Provide the [x, y] coordinate of the cell's center where the given text is located.  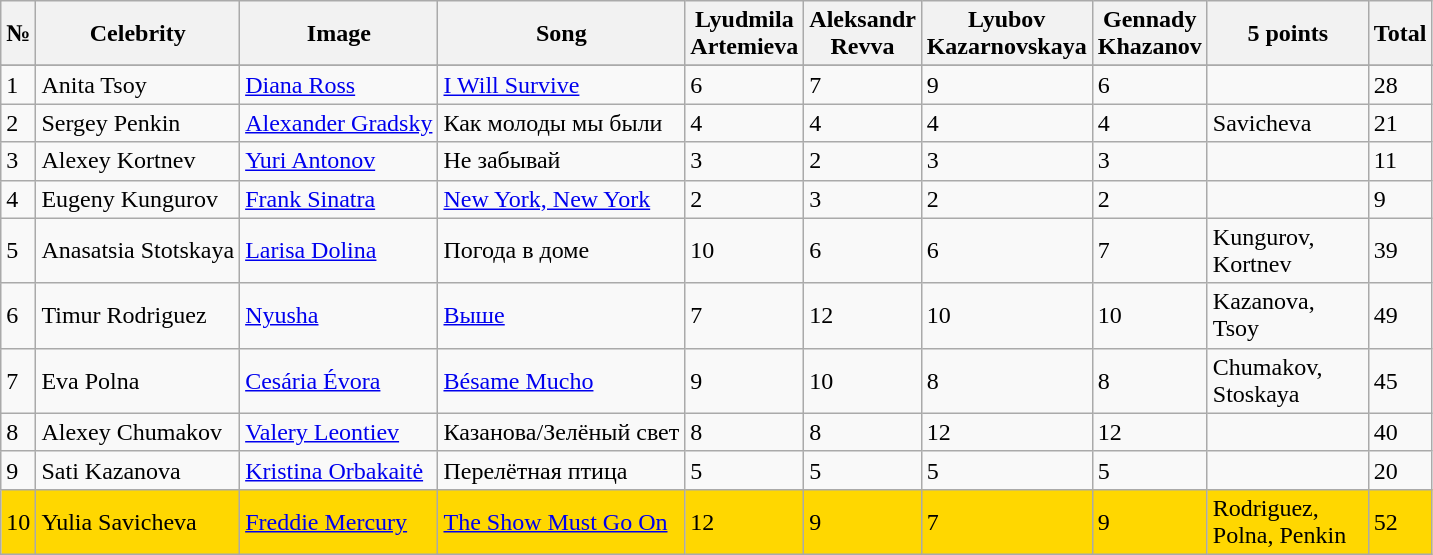
New York, New York [562, 199]
Kungurov, Kortnev [1288, 250]
49 [1400, 316]
20 [1400, 470]
Выше [562, 316]
Lyudmila Artemieva [744, 34]
Kristina Orbakaitė [339, 470]
Yulia Savicheva [138, 522]
Gennady Khazanov [1150, 34]
Казанова/Зелёный свет [562, 432]
Larisa Dolina [339, 250]
I Will Survive [562, 85]
Nyusha [339, 316]
Cesária Évora [339, 380]
45 [1400, 380]
Погода в доме [562, 250]
Alexey Kortnev [138, 161]
№ [18, 34]
The Show Must Go On [562, 522]
Savicheva [1288, 123]
Bésame Mucho [562, 380]
Alexey Chumakov [138, 432]
28 [1400, 85]
Freddie Mercury [339, 522]
5 points [1288, 34]
Anita Tsoy [138, 85]
Song [562, 34]
Rodriguez, Polna, Penkin [1288, 522]
11 [1400, 161]
Valery Leontiev [339, 432]
52 [1400, 522]
Yuri Antonov [339, 161]
Image [339, 34]
Celebrity [138, 34]
Eva Polna [138, 380]
Kazanova, Tsoy [1288, 316]
Sati Kazanova [138, 470]
Lyubov Kazarnovskaya [1006, 34]
Перелётная птица [562, 470]
Как молоды мы были [562, 123]
Anasatsia Stotskaya [138, 250]
Chumakov, Stoskaya [1288, 380]
21 [1400, 123]
Eugeny Kungurov [138, 199]
Не забывай [562, 161]
1 [18, 85]
Frank Sinatra [339, 199]
Total [1400, 34]
39 [1400, 250]
Sergey Penkin [138, 123]
Alexander Gradsky [339, 123]
Aleksandr Revva [862, 34]
Diana Ross [339, 85]
40 [1400, 432]
Timur Rodriguez [138, 316]
